Identify which cell holds the provided text, then report its (x, y) central coordinate. 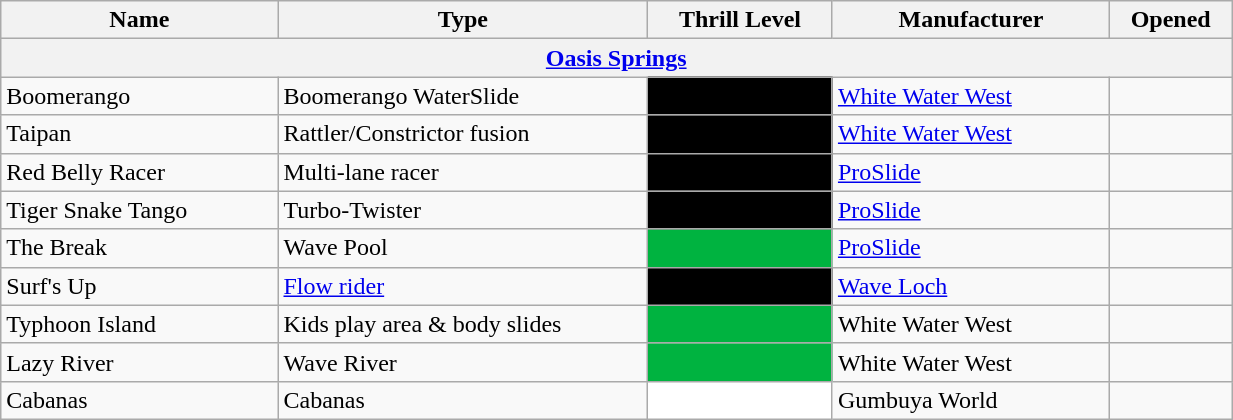
Flow rider (463, 286)
Red Belly Racer (140, 172)
Typhoon Island (140, 324)
Manufacturer (970, 20)
Surf's Up (140, 286)
Thrill Level (740, 20)
Tiger Snake Tango (140, 210)
Wave Loch (970, 286)
Wave Pool (463, 248)
Multi-lane racer (463, 172)
Type (463, 20)
Gumbuya World (970, 400)
Lazy River (140, 362)
Kids play area & body slides (463, 324)
Rattler/Constrictor fusion (463, 134)
Taipan (140, 134)
Oasis Springs (616, 58)
Turbo-Twister (463, 210)
Boomerango (140, 96)
Wave River (463, 362)
The Break (140, 248)
Name (140, 20)
Boomerango WaterSlide (463, 96)
Opened (1171, 20)
